Determine the (x, y) coordinate at the center of the cell enclosing the given text.  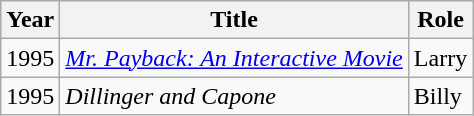
Title (234, 20)
Year (30, 20)
Role (440, 20)
Billy (440, 96)
Mr. Payback: An Interactive Movie (234, 58)
Larry (440, 58)
Dillinger and Capone (234, 96)
